Extract the [X, Y] coordinate from the center of the cell holding the provided text.  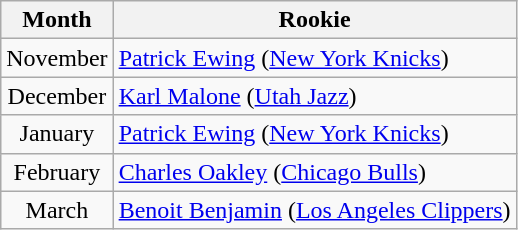
Month [57, 20]
January [57, 134]
Benoit Benjamin (Los Angeles Clippers) [314, 210]
Rookie [314, 20]
February [57, 172]
Karl Malone (Utah Jazz) [314, 96]
November [57, 58]
December [57, 96]
Charles Oakley (Chicago Bulls) [314, 172]
March [57, 210]
